For the text-containing cell, return its midpoint in (X, Y) coordinate format. 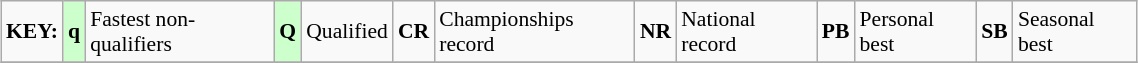
NR (656, 32)
Qualified (347, 32)
Personal best (916, 32)
KEY: (32, 32)
Fastest non-qualifiers (180, 32)
Championships record (534, 32)
Seasonal best (1075, 32)
PB (836, 32)
CR (414, 32)
q (74, 32)
Q (288, 32)
National record (746, 32)
SB (994, 32)
